For the text-containing cell, return its midpoint in [X, Y] coordinate format. 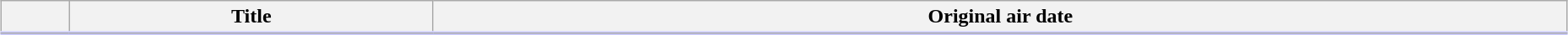
Original air date [1000, 17]
Title [251, 17]
